Scan for the cell matching the given text and deliver its [x, y] coordinate at center. 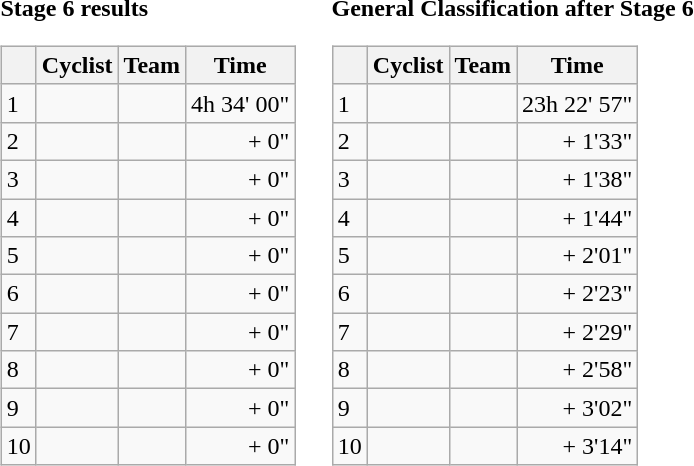
+ 2'58" [578, 370]
+ 2'29" [578, 332]
23h 22' 57" [578, 103]
+ 1'38" [578, 179]
+ 1'33" [578, 141]
+ 2'23" [578, 294]
4h 34' 00" [240, 103]
+ 3'14" [578, 446]
+ 2'01" [578, 256]
+ 1'44" [578, 217]
+ 3'02" [578, 408]
